Return (x, y) of the center of cell containing provided text 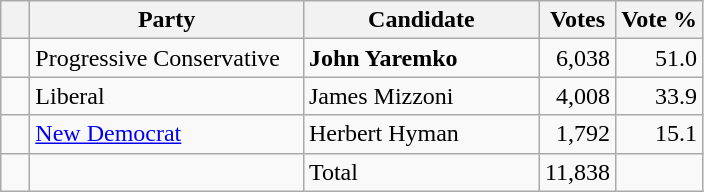
1,792 (577, 134)
15.1 (660, 134)
Votes (577, 20)
Total (421, 172)
New Democrat (167, 134)
Party (167, 20)
Candidate (421, 20)
Progressive Conservative (167, 58)
11,838 (577, 172)
33.9 (660, 96)
John Yaremko (421, 58)
Vote % (660, 20)
6,038 (577, 58)
Herbert Hyman (421, 134)
James Mizzoni (421, 96)
Liberal (167, 96)
51.0 (660, 58)
4,008 (577, 96)
